Capture the cell that displays the provided text and extract its [X, Y] central coordinate. 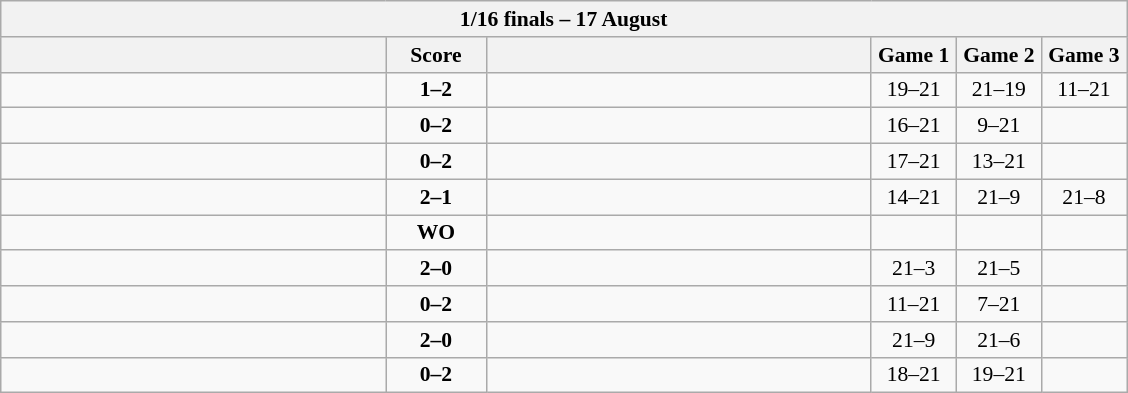
21–6 [998, 340]
Score [436, 55]
16–21 [914, 126]
9–21 [998, 126]
2–1 [436, 197]
17–21 [914, 162]
13–21 [998, 162]
18–21 [914, 375]
14–21 [914, 197]
Game 3 [1084, 55]
WO [436, 233]
21–19 [998, 90]
Game 1 [914, 55]
21–8 [1084, 197]
Game 2 [998, 55]
21–5 [998, 269]
21–3 [914, 269]
1/16 finals – 17 August [564, 19]
7–21 [998, 304]
1–2 [436, 90]
